Capture the cell that displays the provided text and extract its (X, Y) central coordinate. 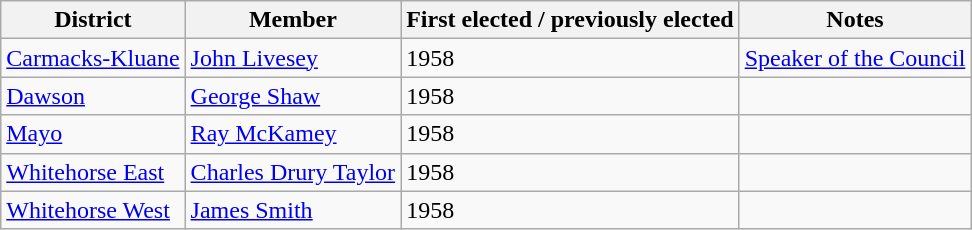
Whitehorse East (93, 172)
Mayo (93, 134)
Notes (855, 20)
George Shaw (293, 96)
Charles Drury Taylor (293, 172)
Ray McKamey (293, 134)
Dawson (93, 96)
Speaker of the Council (855, 58)
Member (293, 20)
John Livesey (293, 58)
James Smith (293, 210)
First elected / previously elected (570, 20)
Carmacks-Kluane (93, 58)
District (93, 20)
Whitehorse West (93, 210)
